Return the (x, y) coordinate for the center point of the cell that contains the specified text.  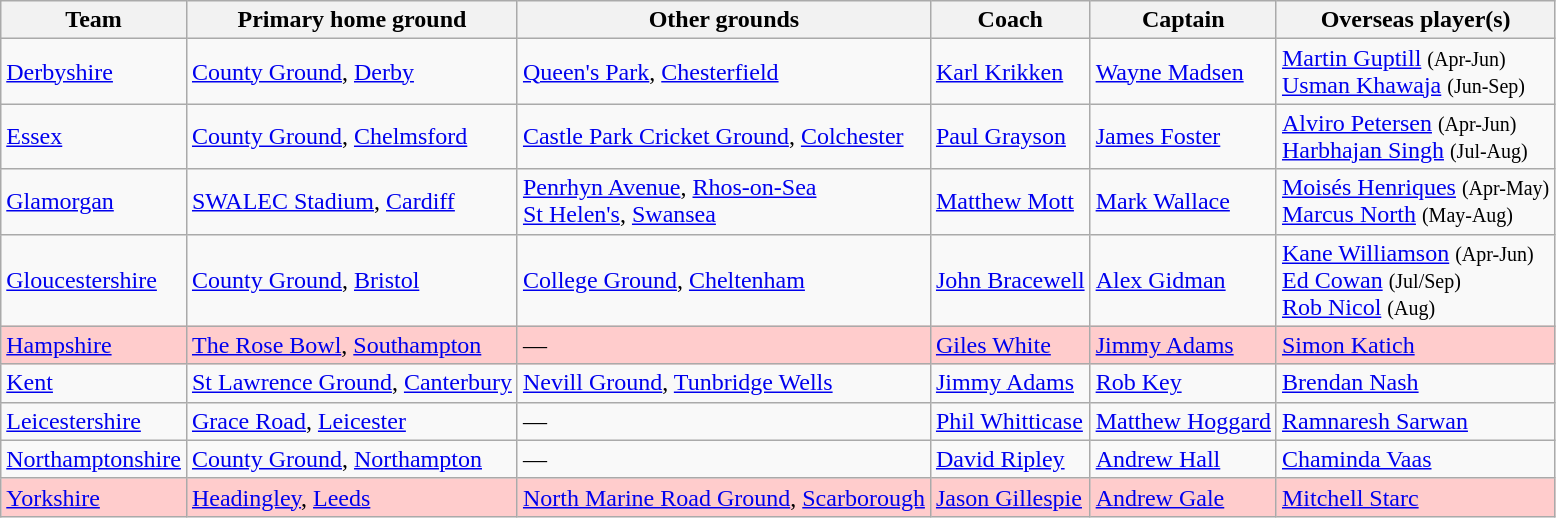
Kane Williamson (Apr-Jun) Ed Cowan (Jul/Sep) Rob Nicol (Aug) (1415, 280)
Essex (94, 136)
Captain (1183, 20)
Penrhyn Avenue, Rhos-on-SeaSt Helen's, Swansea (724, 202)
Moisés Henriques (Apr-May) Marcus North (May-Aug) (1415, 202)
Alviro Petersen (Apr-Jun) Harbhajan Singh (Jul-Aug) (1415, 136)
Overseas player(s) (1415, 20)
Matthew Mott (1010, 202)
Giles White (1010, 345)
Nevill Ground, Tunbridge Wells (724, 383)
Wayne Madsen (1183, 72)
Coach (1010, 20)
SWALEC Stadium, Cardiff (352, 202)
Castle Park Cricket Ground, Colchester (724, 136)
Gloucestershire (94, 280)
Headingley, Leeds (352, 497)
Team (94, 20)
Paul Grayson (1010, 136)
Andrew Gale (1183, 497)
The Rose Bowl, Southampton (352, 345)
John Bracewell (1010, 280)
County Ground, Chelmsford (352, 136)
Phil Whitticase (1010, 421)
North Marine Road Ground, Scarborough (724, 497)
Yorkshire (94, 497)
Mark Wallace (1183, 202)
Chaminda Vaas (1415, 459)
Kent (94, 383)
Karl Krikken (1010, 72)
St Lawrence Ground, Canterbury (352, 383)
Rob Key (1183, 383)
County Ground, Northampton (352, 459)
Mitchell Starc (1415, 497)
Brendan Nash (1415, 383)
Hampshire (94, 345)
Other grounds (724, 20)
Leicestershire (94, 421)
Jason Gillespie (1010, 497)
Northamptonshire (94, 459)
Derbyshire (94, 72)
Ramnaresh Sarwan (1415, 421)
Andrew Hall (1183, 459)
College Ground, Cheltenham (724, 280)
Grace Road, Leicester (352, 421)
Queen's Park, Chesterfield (724, 72)
Martin Guptill (Apr-Jun) Usman Khawaja (Jun-Sep) (1415, 72)
County Ground, Derby (352, 72)
Primary home ground (352, 20)
David Ripley (1010, 459)
Simon Katich (1415, 345)
James Foster (1183, 136)
Matthew Hoggard (1183, 421)
Alex Gidman (1183, 280)
County Ground, Bristol (352, 280)
Glamorgan (94, 202)
